For the text-containing cell, return its midpoint in (x, y) coordinate format. 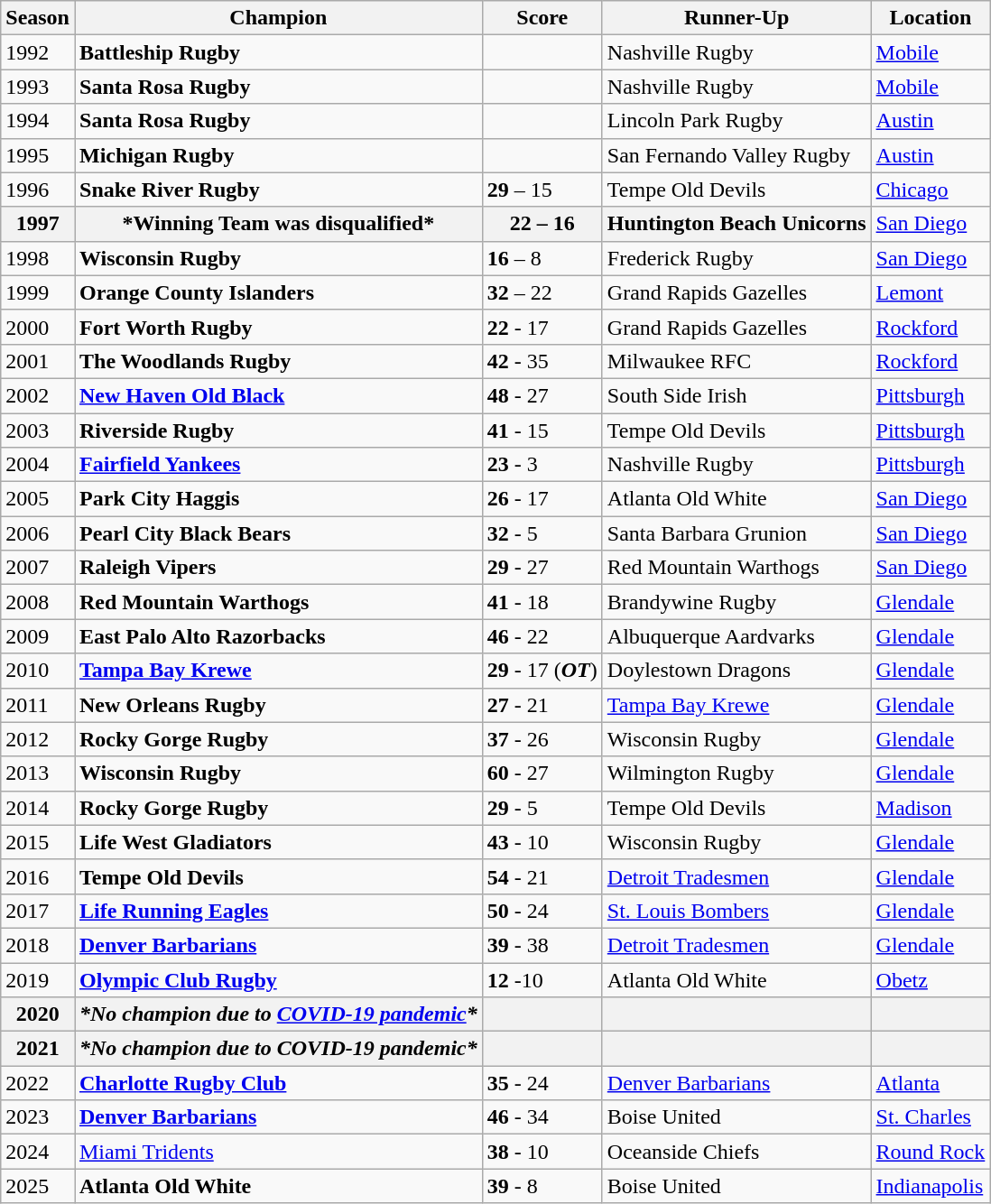
Snake River Rugby (278, 190)
2003 (38, 431)
Pearl City Black Bears (278, 533)
1995 (38, 155)
2020 (38, 1014)
2015 (38, 842)
2019 (38, 979)
Miami Tridents (278, 1152)
43 - 10 (542, 842)
Round Rock (931, 1152)
Madison (931, 808)
2008 (38, 602)
Lincoln Park Rugby (736, 121)
Season (38, 18)
2002 (38, 395)
2022 (38, 1083)
Olympic Club Rugby (278, 979)
32 - 5 (542, 533)
39 - 38 (542, 945)
60 - 27 (542, 773)
Milwaukee RFC (736, 361)
26 - 17 (542, 499)
New Haven Old Black (278, 395)
12 -10 (542, 979)
2005 (38, 499)
29 – 15 (542, 190)
Oceanside Chiefs (736, 1152)
2014 (38, 808)
2016 (38, 876)
1998 (38, 258)
Huntington Beach Unicorns (736, 224)
2007 (38, 568)
48 - 27 (542, 395)
41 - 18 (542, 602)
1993 (38, 87)
1996 (38, 190)
2009 (38, 636)
Fort Worth Rugby (278, 327)
*Winning Team was disqualified* (278, 224)
Life West Gladiators (278, 842)
2010 (38, 671)
2012 (38, 739)
54 - 21 (542, 876)
1992 (38, 52)
2023 (38, 1117)
Charlotte Rugby Club (278, 1083)
16 – 8 (542, 258)
Riverside Rugby (278, 431)
1997 (38, 224)
Chicago (931, 190)
Lemont (931, 292)
South Side Irish (736, 395)
Location (931, 18)
39 - 8 (542, 1186)
St. Louis Bombers (736, 911)
Runner-Up (736, 18)
2021 (38, 1049)
38 - 10 (542, 1152)
East Palo Alto Razorbacks (278, 636)
2001 (38, 361)
The Woodlands Rugby (278, 361)
Albuquerque Aardvarks (736, 636)
32 – 22 (542, 292)
2018 (38, 945)
50 - 24 (542, 911)
29 - 27 (542, 568)
Atlanta (931, 1083)
22 – 16 (542, 224)
Michigan Rugby (278, 155)
2006 (38, 533)
2013 (38, 773)
Indianapolis (931, 1186)
2011 (38, 705)
35 - 24 (542, 1083)
2017 (38, 911)
41 - 15 (542, 431)
42 - 35 (542, 361)
22 - 17 (542, 327)
2024 (38, 1152)
New Orleans Rugby (278, 705)
St. Charles (931, 1117)
Santa Barbara Grunion (736, 533)
Score (542, 18)
37 - 26 (542, 739)
27 - 21 (542, 705)
Battleship Rugby (278, 52)
2000 (38, 327)
1994 (38, 121)
Doylestown Dragons (736, 671)
2004 (38, 465)
1999 (38, 292)
San Fernando Valley Rugby (736, 155)
Life Running Eagles (278, 911)
46 - 22 (542, 636)
29 - 5 (542, 808)
29 - 17 (OT) (542, 671)
Brandywine Rugby (736, 602)
Raleigh Vipers (278, 568)
Champion (278, 18)
Frederick Rugby (736, 258)
Orange County Islanders (278, 292)
Fairfield Yankees (278, 465)
46 - 34 (542, 1117)
Park City Haggis (278, 499)
23 - 3 (542, 465)
Wilmington Rugby (736, 773)
Obetz (931, 979)
2025 (38, 1186)
